Search for the cell housing the specified text and yield its [x, y] center coordinate. 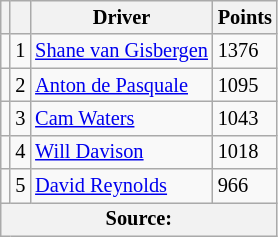
Shane van Gisbergen [122, 51]
966 [245, 186]
Source: [139, 219]
5 [20, 186]
Anton de Pasquale [122, 85]
David Reynolds [122, 186]
1 [20, 51]
4 [20, 152]
Will Davison [122, 152]
Points [245, 17]
1043 [245, 118]
Cam Waters [122, 118]
1376 [245, 51]
3 [20, 118]
2 [20, 85]
1095 [245, 85]
1018 [245, 152]
Driver [122, 17]
